Locate the cell with the specified text and output its [X, Y] center coordinate. 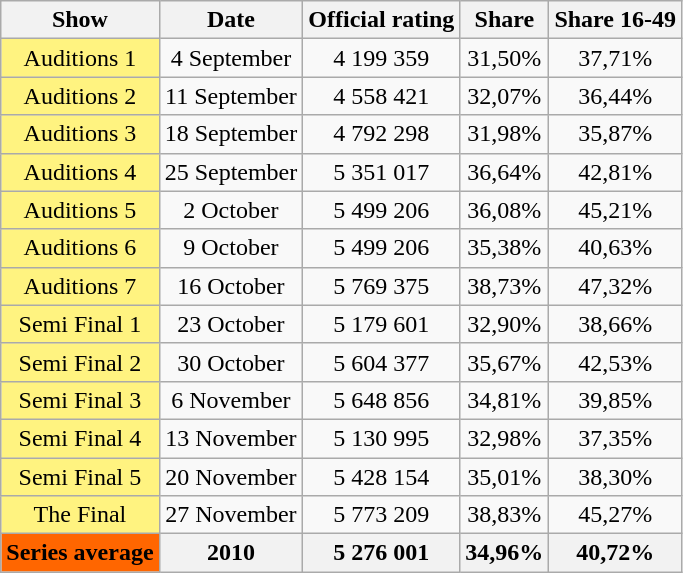
5 276 001 [382, 553]
34,96% [504, 553]
Auditions 7 [80, 286]
5 773 209 [382, 515]
31,50% [504, 58]
4 558 421 [382, 96]
4 September [231, 58]
47,32% [616, 286]
Auditions 2 [80, 96]
Show [80, 20]
Auditions 4 [80, 172]
5 179 601 [382, 324]
Share 16-49 [616, 20]
23 October [231, 324]
40,72% [616, 553]
32,07% [504, 96]
5 428 154 [382, 477]
Semi Final 5 [80, 477]
2010 [231, 553]
36,44% [616, 96]
37,35% [616, 438]
Auditions 5 [80, 210]
5 648 856 [382, 400]
38,66% [616, 324]
Semi Final 2 [80, 362]
18 September [231, 134]
4 199 359 [382, 58]
42,81% [616, 172]
Share [504, 20]
35,01% [504, 477]
11 September [231, 96]
5 769 375 [382, 286]
Date [231, 20]
45,27% [616, 515]
4 792 298 [382, 134]
35,38% [504, 248]
Semi Final 4 [80, 438]
27 November [231, 515]
36,08% [504, 210]
32,90% [504, 324]
The Final [80, 515]
32,98% [504, 438]
5 130 995 [382, 438]
Official rating [382, 20]
30 October [231, 362]
9 October [231, 248]
40,63% [616, 248]
37,71% [616, 58]
25 September [231, 172]
Auditions 1 [80, 58]
13 November [231, 438]
35,87% [616, 134]
42,53% [616, 362]
34,81% [504, 400]
Auditions 6 [80, 248]
38,83% [504, 515]
38,73% [504, 286]
Auditions 3 [80, 134]
35,67% [504, 362]
5 351 017 [382, 172]
16 October [231, 286]
36,64% [504, 172]
45,21% [616, 210]
Series average [80, 553]
6 November [231, 400]
2 October [231, 210]
31,98% [504, 134]
39,85% [616, 400]
38,30% [616, 477]
5 604 377 [382, 362]
Semi Final 3 [80, 400]
20 November [231, 477]
Semi Final 1 [80, 324]
